Extract the (x, y) coordinate from the center of the cell holding the provided text.  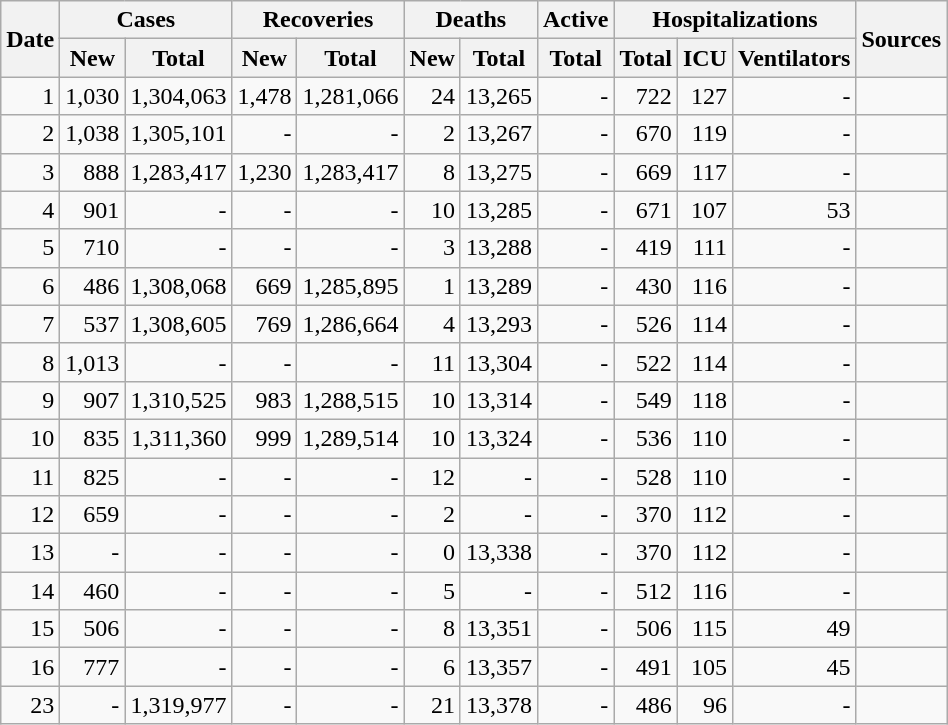
Hospitalizations (735, 20)
14 (30, 591)
1,289,514 (350, 438)
722 (646, 96)
118 (704, 400)
ICU (704, 58)
491 (646, 667)
1,308,605 (178, 324)
1,230 (264, 172)
Date (30, 39)
7 (30, 324)
13,378 (498, 705)
13,289 (498, 286)
Active (575, 20)
Cases (146, 20)
1,286,664 (350, 324)
1,013 (92, 362)
13,265 (498, 96)
16 (30, 667)
13 (30, 553)
1,305,101 (178, 134)
1,304,063 (178, 96)
901 (92, 210)
13,285 (498, 210)
419 (646, 248)
777 (92, 667)
1,319,977 (178, 705)
522 (646, 362)
53 (794, 210)
13,314 (498, 400)
999 (264, 438)
659 (92, 515)
769 (264, 324)
13,324 (498, 438)
512 (646, 591)
24 (432, 96)
13,351 (498, 629)
710 (92, 248)
15 (30, 629)
49 (794, 629)
13,357 (498, 667)
13,288 (498, 248)
105 (704, 667)
835 (92, 438)
9 (30, 400)
430 (646, 286)
107 (704, 210)
Ventilators (794, 58)
1,285,895 (350, 286)
96 (704, 705)
13,338 (498, 553)
13,293 (498, 324)
549 (646, 400)
537 (92, 324)
0 (432, 553)
1,038 (92, 134)
117 (704, 172)
1,311,360 (178, 438)
526 (646, 324)
888 (92, 172)
670 (646, 134)
Sources (902, 39)
13,267 (498, 134)
21 (432, 705)
528 (646, 477)
1,030 (92, 96)
1,288,515 (350, 400)
Deaths (470, 20)
1,308,068 (178, 286)
23 (30, 705)
1,478 (264, 96)
13,304 (498, 362)
119 (704, 134)
1,281,066 (350, 96)
115 (704, 629)
Recoveries (318, 20)
460 (92, 591)
1,310,525 (178, 400)
127 (704, 96)
825 (92, 477)
45 (794, 667)
671 (646, 210)
13,275 (498, 172)
907 (92, 400)
983 (264, 400)
536 (646, 438)
111 (704, 248)
